Provide the (x, y) coordinate of the cell's center where the given text is located.  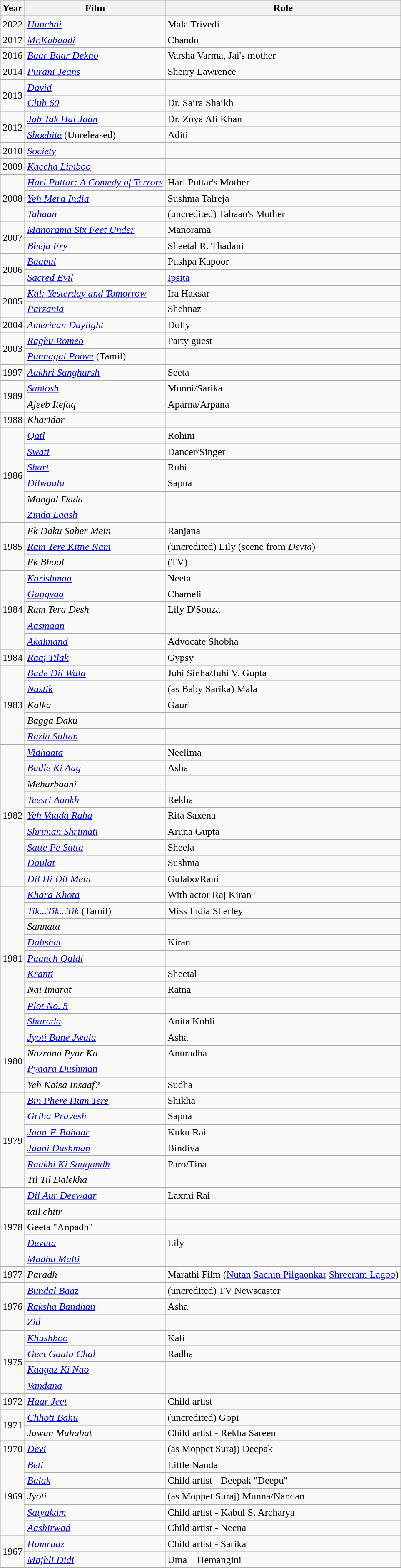
Laxmi Rai (283, 1195)
1980 (12, 1061)
Til Til Dalekha (95, 1180)
Kalka (95, 705)
Geeta "Anpadh" (95, 1227)
1986 (12, 475)
Pushpa Kapoor (283, 262)
Qatl (95, 435)
Anita Kohli (283, 1021)
Tik...Tik...Tik (Tamil) (95, 910)
Dancer/Singer (283, 451)
(as Moppet Suraj) Munna/Nandan (283, 1496)
Dolly (283, 325)
Jawan Muhabat (95, 1433)
Pyaara Dushman (95, 1069)
Paro/Tina (283, 1164)
Ipsita (283, 277)
David (95, 87)
2006 (12, 270)
2013 (12, 95)
1979 (12, 1140)
Satyakam (95, 1512)
1975 (12, 1362)
Kranti (95, 974)
Jab Tak Hai Jaan (95, 119)
Tahaan (95, 214)
Child artist - Sarika (283, 1544)
Chando (283, 40)
(uncredited) Gopi (283, 1417)
2022 (12, 24)
Uma – Hemangini (283, 1560)
Rohini (283, 435)
1972 (12, 1401)
Sudha (283, 1085)
Sacred Evil (95, 277)
Bindiya (283, 1148)
Ek Daku Saher Mein (95, 531)
Aditi (283, 135)
Anuradha (283, 1053)
Ranjana (283, 531)
Child artist (283, 1401)
Paanch Qaidi (95, 958)
Dil Hi Dil Mein (95, 879)
Gulabo/Rani (283, 879)
Shikha (283, 1101)
Kharidar (95, 420)
2017 (12, 40)
Zinda Laash (95, 515)
Khara Khota (95, 895)
Child artist - Rekha Sareen (283, 1433)
Sherry Lawrence (283, 72)
1977 (12, 1275)
Chhoti Bahu (95, 1417)
Khushboo (95, 1338)
Daulat (95, 863)
Shehnaz (283, 309)
Ajeeb Itefaq (95, 404)
Rekha (283, 800)
Dilwaala (95, 483)
Baar Baar Dekho (95, 56)
Ek Bhool (95, 562)
Yeh Mera India (95, 198)
Miss India Sherley (283, 910)
Satte Pe Satta (95, 847)
2005 (12, 301)
Hari Puttar: A Comedy of Terrors (95, 182)
With actor Raj Kiran (283, 895)
Teesri Aankh (95, 800)
Nazrana Pyar Ka (95, 1053)
1969 (12, 1496)
(as Baby Sarika) Mala (283, 689)
(uncredited) Tahaan's Mother (283, 214)
2009 (12, 166)
Madhu Malti (95, 1259)
Little Nanda (283, 1464)
1997 (12, 372)
Raksha Bandhan (95, 1306)
Vandana (95, 1385)
Radha (283, 1354)
Ruhi (283, 467)
Mr.Kabaadi (95, 40)
Ratna (283, 990)
Aakhri Sanghursh (95, 372)
Nastik (95, 689)
American Daylight (95, 325)
Sheetal (283, 974)
Majhli Didi (95, 1560)
Seeta (283, 372)
Raghu Romeo (95, 341)
Aruna Gupta (283, 831)
Aparna/Arpana (283, 404)
tail chitr (95, 1212)
Jyoti (95, 1496)
1981 (12, 958)
Manorama Six Feet Under (95, 230)
(as Moppet Suraj) Deepak (283, 1449)
Neeta (283, 578)
Shriman Shrimati (95, 831)
1978 (12, 1227)
Hamraaz (95, 1544)
Akalmand (95, 641)
1967 (12, 1552)
Role (283, 8)
Nai Imarat (95, 990)
Kuku Rai (283, 1132)
Advocate Shobha (283, 641)
2010 (12, 151)
Ram Tere Kitne Nam (95, 547)
Paradh (95, 1275)
Sannata (95, 926)
Gangvaa (95, 594)
Sheetal R. Thadani (283, 246)
Rita Saxena (283, 816)
Parzania (95, 309)
Devata (95, 1243)
2004 (12, 325)
Uunchai (95, 24)
Society (95, 151)
Sharada (95, 1021)
2014 (12, 72)
1985 (12, 547)
1989 (12, 396)
Kali (283, 1338)
Chameli (283, 594)
Griha Pravesh (95, 1116)
Sushma (283, 863)
Raaj Tilak (95, 657)
Hari Puttar's Mother (283, 182)
Manorama (283, 230)
1976 (12, 1306)
Kal: Yesterday and Tomorrow (95, 293)
1982 (12, 816)
Mala Trivedi (283, 24)
Dil Aur Deewaar (95, 1195)
Meharbaani (95, 784)
Marathi Film (Nutan Sachin Pilgaonkar Shreeram Lagoo) (283, 1275)
Gypsy (283, 657)
Ira Haksar (283, 293)
Varsha Varma, Jai's mother (283, 56)
1971 (12, 1425)
Juhi Sinha/Juhi V. Gupta (283, 673)
Lily D'Souza (283, 610)
Jaan-E-Bahaar (95, 1132)
Yeh Vaada Raha (95, 816)
Club 60 (95, 103)
Geet Gaata Chal (95, 1354)
Sheela (283, 847)
Munni/Sarika (283, 388)
Kaagaz Ki Nao (95, 1370)
Beti (95, 1464)
Child artist - Neena (283, 1528)
Haar Jeet (95, 1401)
1988 (12, 420)
Kiran (283, 942)
2008 (12, 198)
Swati (95, 451)
Punnagai Poove (Tamil) (95, 356)
Balak (95, 1481)
Aashirwad (95, 1528)
Child artist - Kabul S. Archarya (283, 1512)
Karishmaa (95, 578)
Dahshat (95, 942)
Child artist - Deepak "Deepu" (283, 1481)
Razia Sultan (95, 737)
Shart (95, 467)
Devi (95, 1449)
2003 (12, 349)
Plot No. 5 (95, 1006)
1983 (12, 705)
Bade Dil Wala (95, 673)
2016 (12, 56)
Bagga Daku (95, 721)
Baabul (95, 262)
Bin Phere Hum Tere (95, 1101)
(uncredited) TV Newscaster (283, 1291)
Bheja Fry (95, 246)
Kaccha Limboo (95, 166)
Gauri (283, 705)
2007 (12, 238)
Badle Ki Aag (95, 768)
Film (95, 8)
Vidhaata (95, 752)
Neelima (283, 752)
Party guest (283, 341)
Bundal Baaz (95, 1291)
Jyoti Bane Jwala (95, 1037)
Raakhi Ki Saugandh (95, 1164)
Ram Tera Desh (95, 610)
2012 (12, 127)
Mangal Dada (95, 499)
Year (12, 8)
Sushma Talreja (283, 198)
Yeh Kaisa Insaaf? (95, 1085)
Lily (283, 1243)
Dr. Saira Shaikh (283, 103)
(uncredited) Lily (scene from Devta) (283, 547)
Shoebite (Unreleased) (95, 135)
Zid (95, 1322)
1970 (12, 1449)
(TV) (283, 562)
Jaani Dushman (95, 1148)
Aasmaan (95, 626)
Dr. Zoya Ali Khan (283, 119)
Purani Jeans (95, 72)
Santosh (95, 388)
